For the text-containing cell, return its midpoint in (X, Y) coordinate format. 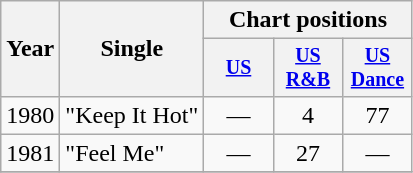
27 (308, 153)
"Feel Me" (132, 153)
USDance (378, 68)
Year (30, 49)
USR&B (308, 68)
4 (308, 115)
Chart positions (308, 20)
"Keep It Hot" (132, 115)
Single (132, 49)
1980 (30, 115)
1981 (30, 153)
US (238, 68)
77 (378, 115)
